Determine the [x, y] coordinate at the center of the cell enclosing the given text.  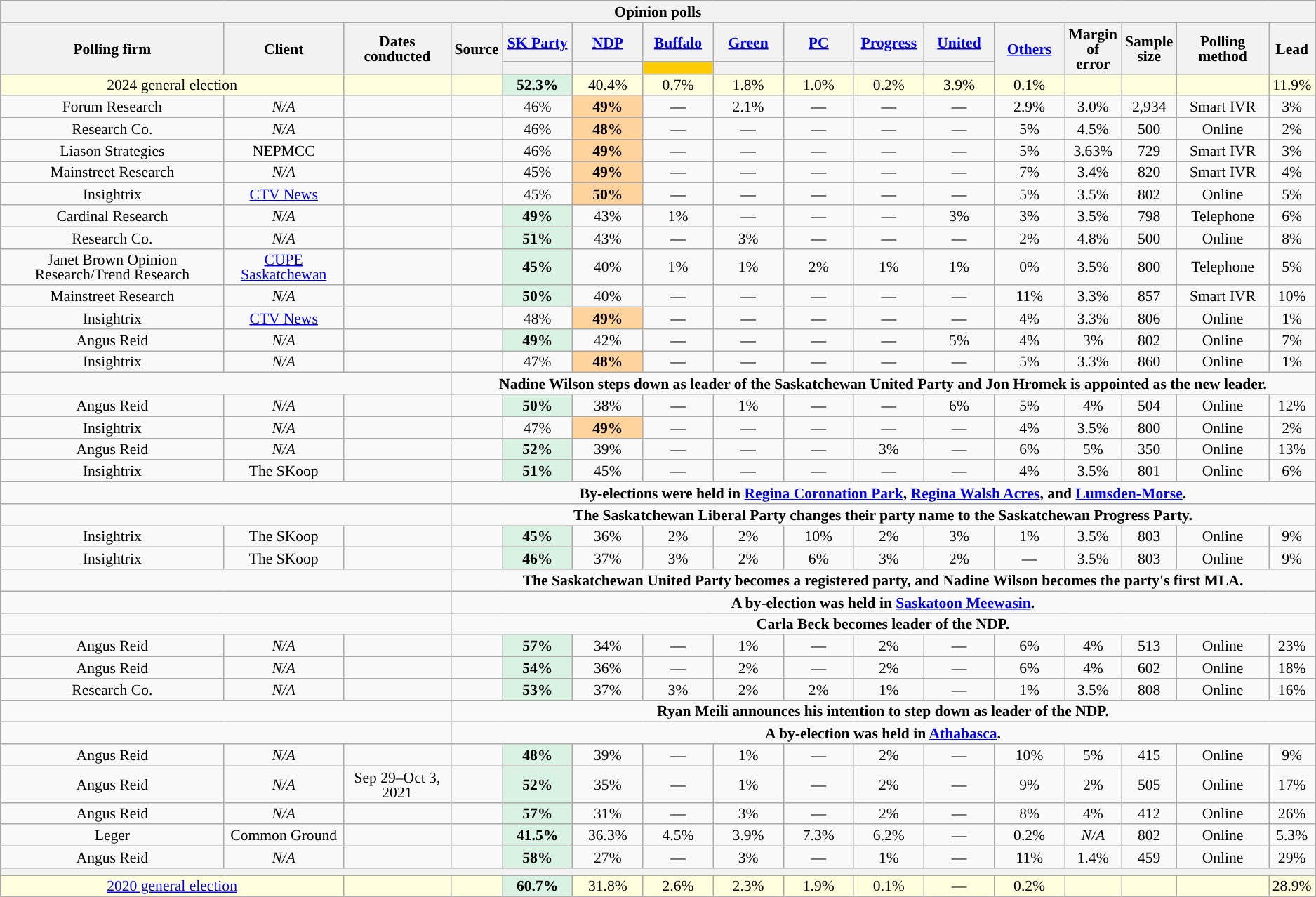
350 [1149, 449]
Polling method [1223, 48]
2020 general election [173, 886]
34% [608, 646]
Ryan Meili announces his intention to step down as leader of the NDP. [883, 712]
Client [284, 48]
Polling firm [112, 48]
35% [608, 784]
CUPE Saskatchewan [284, 267]
17% [1292, 784]
2.3% [748, 886]
13% [1292, 449]
Source [476, 48]
Common Ground [284, 835]
2.6% [678, 886]
27% [608, 858]
6.2% [889, 835]
505 [1149, 784]
Cardinal Research [112, 216]
Nadine Wilson steps down as leader of the Saskatchewan United Party and Jon Hromek is appointed as the new leader. [883, 383]
60.7% [538, 886]
Leger [112, 835]
Buffalo [678, 42]
1.0% [818, 84]
41.5% [538, 835]
798 [1149, 216]
Green [748, 42]
Lead [1292, 48]
PC [818, 42]
Carla Beck becomes leader of the NDP. [883, 623]
513 [1149, 646]
Opinion polls [658, 11]
36.3% [608, 835]
459 [1149, 858]
United [959, 42]
11.9% [1292, 84]
412 [1149, 813]
29% [1292, 858]
2.1% [748, 107]
52.3% [538, 84]
58% [538, 858]
18% [1292, 668]
1.8% [748, 84]
Samplesize [1149, 48]
0% [1030, 267]
40.4% [608, 84]
31.8% [608, 886]
23% [1292, 646]
860 [1149, 362]
806 [1149, 319]
Marginof error [1094, 48]
A by-election was held in Saskatoon Meewasin. [883, 602]
801 [1149, 472]
Progress [889, 42]
28.9% [1292, 886]
4.8% [1094, 237]
Janet Brown Opinion Research/Trend Research [112, 267]
The Saskatchewan Liberal Party changes their party name to the Saskatchewan Progress Party. [883, 515]
415 [1149, 755]
820 [1149, 173]
2024 general election [173, 84]
Forum Research [112, 107]
857 [1149, 296]
A by-election was held in Athabasca. [883, 733]
16% [1292, 689]
Others [1030, 48]
729 [1149, 150]
Dates conducted [397, 48]
12% [1292, 406]
Liason Strategies [112, 150]
5.3% [1292, 835]
NEPMCC [284, 150]
2,934 [1149, 107]
The Saskatchewan United Party becomes a registered party, and Nadine Wilson becomes the party's first MLA. [883, 580]
0.7% [678, 84]
53% [538, 689]
42% [608, 340]
31% [608, 813]
3.0% [1094, 107]
By-elections were held in Regina Coronation Park, Regina Walsh Acres, and Lumsden-Morse. [883, 493]
1.4% [1094, 858]
1.9% [818, 886]
NDP [608, 42]
2.9% [1030, 107]
38% [608, 406]
504 [1149, 406]
54% [538, 668]
7.3% [818, 835]
Sep 29–Oct 3, 2021 [397, 784]
808 [1149, 689]
3.4% [1094, 173]
SK Party [538, 42]
3.63% [1094, 150]
602 [1149, 668]
26% [1292, 813]
